Pinpoint the cell where the given text exists, returning its (X, Y) midpoint coordinate. 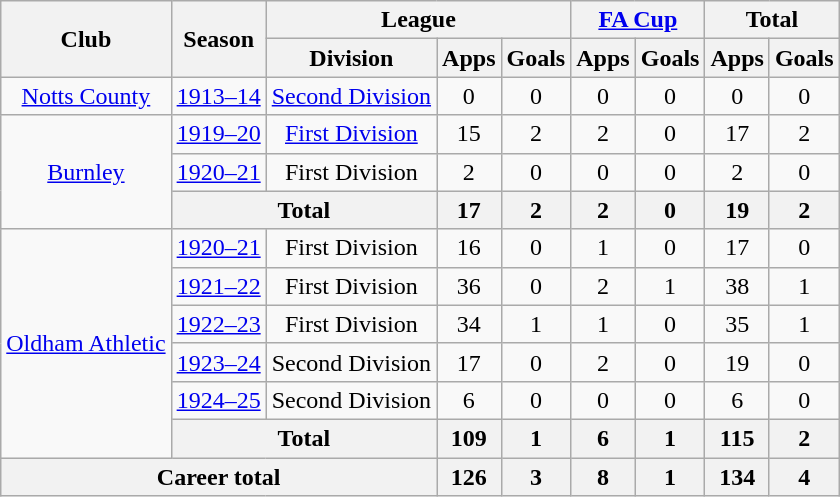
126 (469, 477)
League (418, 20)
8 (603, 477)
3 (536, 477)
1919–20 (218, 134)
36 (469, 286)
Burnley (86, 172)
16 (469, 248)
1923–24 (218, 362)
35 (737, 324)
115 (737, 438)
Oldham Athletic (86, 343)
Club (86, 39)
134 (737, 477)
Career total (219, 477)
15 (469, 134)
38 (737, 286)
Division (351, 58)
1913–14 (218, 96)
1924–25 (218, 400)
1922–23 (218, 324)
Season (218, 39)
34 (469, 324)
Notts County (86, 96)
109 (469, 438)
FA Cup (638, 20)
4 (804, 477)
1921–22 (218, 286)
